Return (x, y) of the center of cell containing provided text 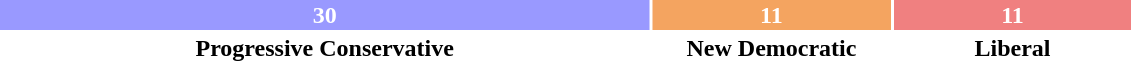
30 (324, 15)
